Extract the [X, Y] coordinate from the center of the cell holding the provided text.  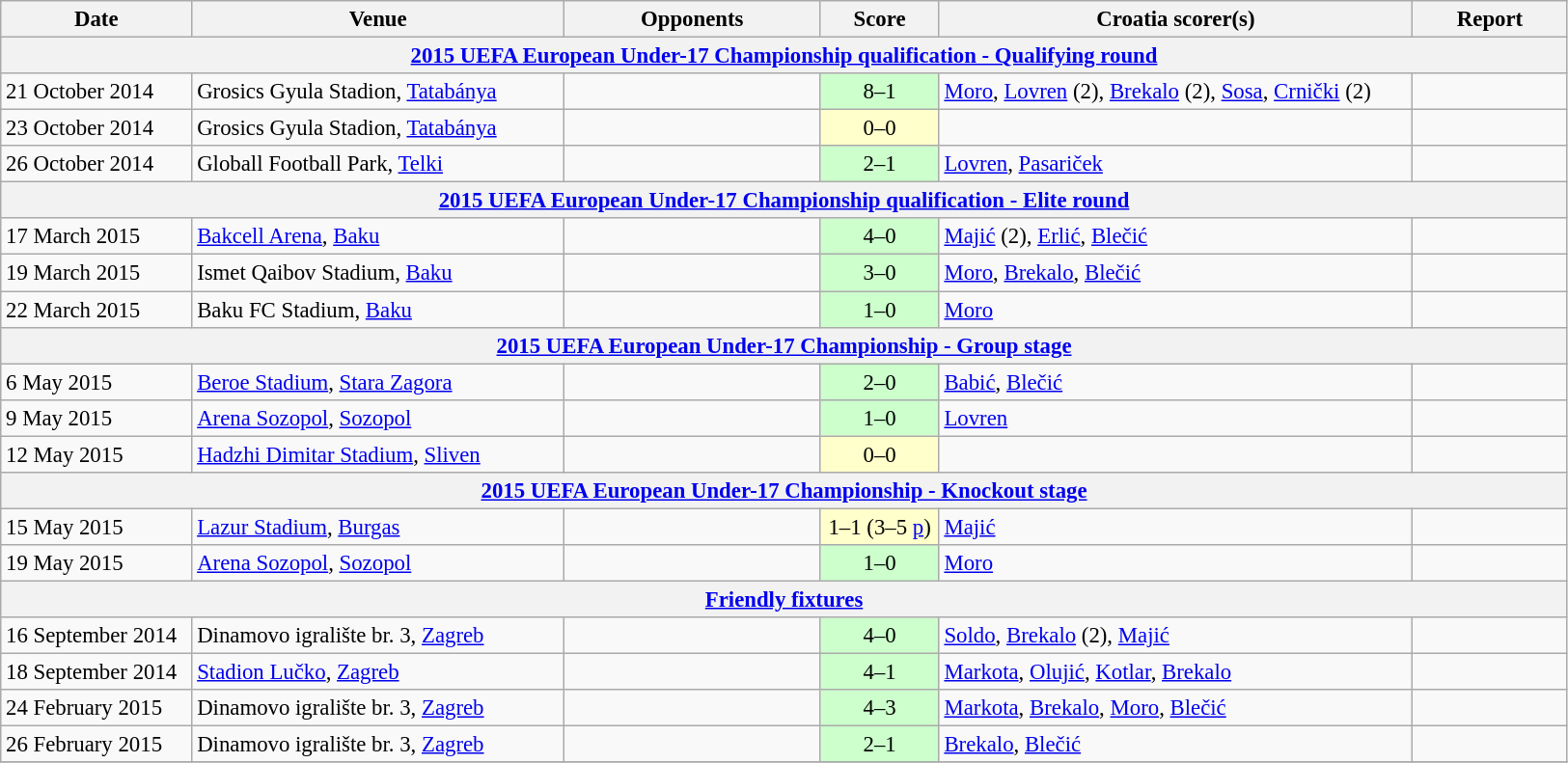
Baku FC Stadium, Baku [378, 310]
Score [880, 19]
2015 UEFA European Under-17 Championship - Knockout stage [784, 491]
16 September 2014 [96, 636]
Lazur Stadium, Burgas [378, 527]
22 March 2015 [96, 310]
Moro, Lovren (2), Brekalo (2), Sosa, Crnički (2) [1175, 92]
21 October 2014 [96, 92]
Moro, Brekalo, Blečić [1175, 273]
Brekalo, Blečić [1175, 745]
12 May 2015 [96, 454]
2–0 [880, 382]
Majić [1175, 527]
2015 UEFA European Under-17 Championship qualification - Qualifying round [784, 56]
19 March 2015 [96, 273]
Opponents [692, 19]
Hadzhi Dimitar Stadium, Sliven [378, 454]
Croatia scorer(s) [1175, 19]
17 March 2015 [96, 236]
Ismet Qaibov Stadium, Baku [378, 273]
19 May 2015 [96, 563]
Stadion Lučko, Zagreb [378, 672]
Date [96, 19]
18 September 2014 [96, 672]
Markota, Brekalo, Moro, Blečić [1175, 708]
Markota, Olujić, Kotlar, Brekalo [1175, 672]
3–0 [880, 273]
Globall Football Park, Telki [378, 164]
Beroe Stadium, Stara Zagora [378, 382]
1–1 (3–5 p) [880, 527]
Report [1490, 19]
15 May 2015 [96, 527]
24 February 2015 [96, 708]
6 May 2015 [96, 382]
9 May 2015 [96, 418]
Friendly fixtures [784, 599]
Lovren, Pasariček [1175, 164]
Babić, Blečić [1175, 382]
Majić (2), Erlić, Blečić [1175, 236]
2015 UEFA European Under-17 Championship - Group stage [784, 345]
4–1 [880, 672]
23 October 2014 [96, 128]
Soldo, Brekalo (2), Majić [1175, 636]
Lovren [1175, 418]
8–1 [880, 92]
Bakcell Arena, Baku [378, 236]
4–3 [880, 708]
26 October 2014 [96, 164]
26 February 2015 [96, 745]
2015 UEFA European Under-17 Championship qualification - Elite round [784, 201]
Venue [378, 19]
